Output the [x, y] coordinate of the center of the cell containing the given text.  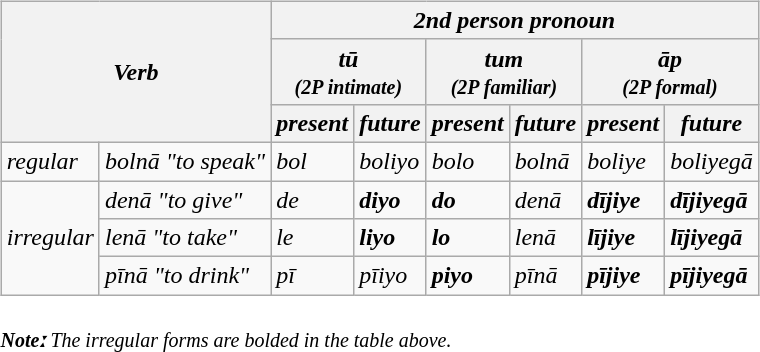
boliyo [390, 161]
diyo [390, 199]
pījiye [624, 276]
denā [545, 199]
bol [312, 161]
lījiyegā [712, 238]
lījiye [624, 238]
boliyegā [712, 161]
lo [468, 238]
dījiyegā [712, 199]
2nd person pronoun [515, 20]
boliye [624, 161]
regular [50, 161]
lenā "to take" [184, 238]
irregular [50, 237]
pīiyo [390, 276]
tum(2P familiar) [504, 72]
de [312, 199]
le [312, 238]
bolo [468, 161]
pīnā [545, 276]
dījiye [624, 199]
lenā [545, 238]
liyo [390, 238]
bolnā [545, 161]
denā "to give" [184, 199]
piyo [468, 276]
pīnā "to drink" [184, 276]
pī [312, 276]
pījiyegā [712, 276]
tū(2P intimate) [348, 72]
bolnā "to speak" [184, 161]
do [468, 199]
āp(2P formal) [670, 72]
Verb [136, 72]
